Scan for the cell matching the given text and deliver its [X, Y] coordinate at center. 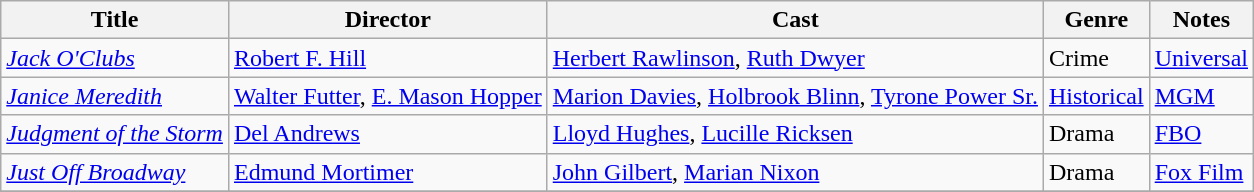
Genre [1096, 20]
Crime [1096, 58]
Director [388, 20]
Janice Meredith [115, 96]
Notes [1201, 20]
MGM [1201, 96]
Herbert Rawlinson, Ruth Dwyer [795, 58]
Jack O'Clubs [115, 58]
Edmund Mortimer [388, 172]
FBO [1201, 134]
Fox Film [1201, 172]
Historical [1096, 96]
Walter Futter, E. Mason Hopper [388, 96]
Robert F. Hill [388, 58]
Del Andrews [388, 134]
Marion Davies, Holbrook Blinn, Tyrone Power Sr. [795, 96]
Universal [1201, 58]
Judgment of the Storm [115, 134]
Just Off Broadway [115, 172]
Lloyd Hughes, Lucille Ricksen [795, 134]
Cast [795, 20]
Title [115, 20]
John Gilbert, Marian Nixon [795, 172]
